Return the [x, y] coordinate for the center point of the cell that contains the specified text.  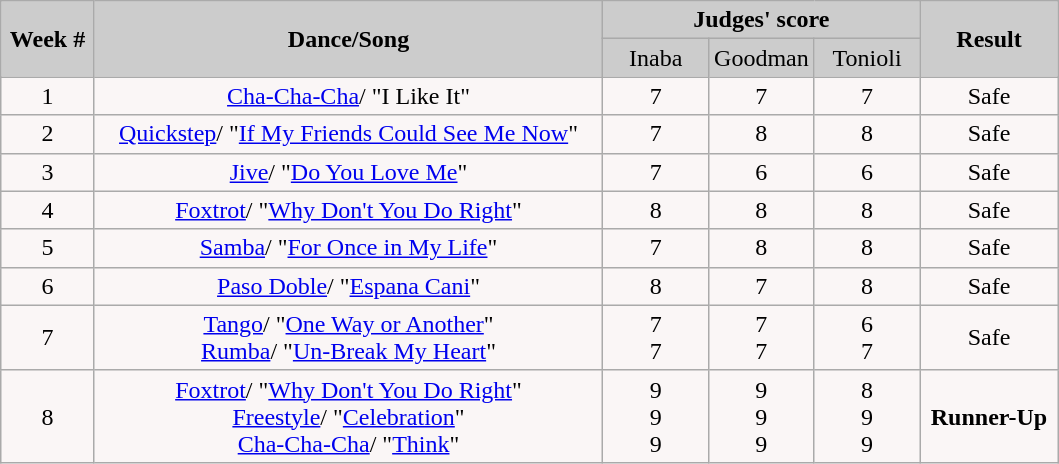
4 [48, 210]
8 9 9 [867, 416]
Foxtrot/ "Why Don't You Do Right" Freestyle/ "Celebration" Cha-Cha-Cha/ "Think" [348, 416]
Week # [48, 39]
Foxtrot/ "Why Don't You Do Right" [348, 210]
Inaba [656, 58]
Quickstep/ "If My Friends Could See Me Now" [348, 134]
Cha-Cha-Cha/ "I Like It" [348, 96]
Goodman [762, 58]
2 [48, 134]
Dance/Song [348, 39]
Judges' score [762, 20]
3 [48, 172]
5 [48, 248]
Tonioli [867, 58]
Runner-Up [989, 416]
1 [48, 96]
Samba/ "For Once in My Life" [348, 248]
Jive/ "Do You Love Me" [348, 172]
Result [989, 39]
Tango/ "One Way or Another" Rumba/ "Un-Break My Heart" [348, 338]
6 7 [867, 338]
Paso Doble/ "Espana Cani" [348, 286]
